Output the (x, y) coordinate of the center of the cell containing the given text.  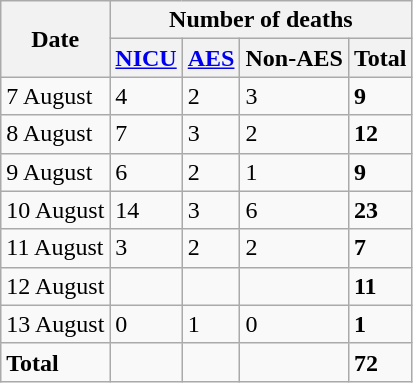
Date (56, 39)
AES (211, 58)
NICU (146, 58)
14 (146, 210)
10 August (56, 210)
72 (380, 362)
Number of deaths (261, 20)
11 August (56, 248)
Non-AES (294, 58)
11 (380, 286)
4 (146, 96)
9 August (56, 172)
8 August (56, 134)
12 (380, 134)
12 August (56, 286)
13 August (56, 324)
7 August (56, 96)
23 (380, 210)
